Search for the cell housing the specified text and yield its [x, y] center coordinate. 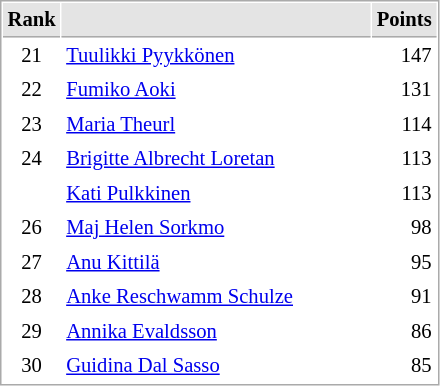
114 [404, 124]
26 [32, 228]
22 [32, 90]
23 [32, 124]
91 [404, 296]
Anke Reschwamm Schulze [216, 296]
Tuulikki Pyykkönen [216, 56]
29 [32, 332]
98 [404, 228]
Rank [32, 20]
Points [404, 20]
24 [32, 158]
21 [32, 56]
Brigitte Albrecht Loretan [216, 158]
95 [404, 262]
Annika Evaldsson [216, 332]
Fumiko Aoki [216, 90]
Maria Theurl [216, 124]
Maj Helen Sorkmo [216, 228]
Kati Pulkkinen [216, 194]
86 [404, 332]
27 [32, 262]
131 [404, 90]
30 [32, 366]
147 [404, 56]
Anu Kittilä [216, 262]
28 [32, 296]
85 [404, 366]
Guidina Dal Sasso [216, 366]
